Capture the cell that displays the provided text and extract its (x, y) central coordinate. 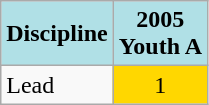
Lead (57, 85)
Discipline (57, 34)
2005Youth A (160, 34)
1 (160, 85)
